From the cell containing the given text, extract its center point as [X, Y] coordinate. 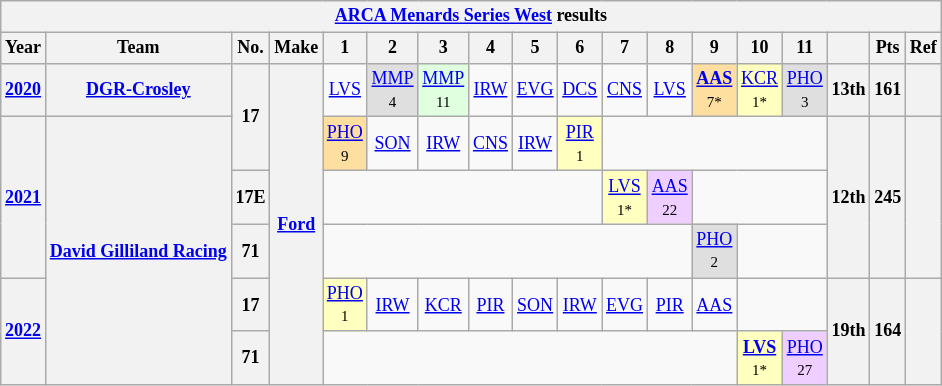
Ref [923, 48]
2022 [24, 332]
PHO9 [344, 144]
1 [344, 48]
9 [714, 48]
17E [250, 197]
10 [760, 48]
7 [625, 48]
PIR1 [580, 144]
2 [392, 48]
245 [888, 198]
PHO27 [804, 358]
Make [296, 48]
Pts [888, 48]
MMP11 [444, 90]
4 [491, 48]
164 [888, 332]
5 [535, 48]
DCS [580, 90]
MMP4 [392, 90]
PHO3 [804, 90]
161 [888, 90]
2021 [24, 198]
Team [138, 48]
2020 [24, 90]
6 [580, 48]
PHO1 [344, 305]
Year [24, 48]
No. [250, 48]
ARCA Menards Series West results [471, 16]
David Gilliland Racing [138, 251]
3 [444, 48]
AAS22 [670, 197]
AAS [714, 305]
12th [848, 198]
8 [670, 48]
KCR1* [760, 90]
11 [804, 48]
19th [848, 332]
13th [848, 90]
AAS7* [714, 90]
Ford [296, 224]
KCR [444, 305]
PHO2 [714, 251]
DGR-Crosley [138, 90]
